Search for the cell housing the specified text and yield its (X, Y) center coordinate. 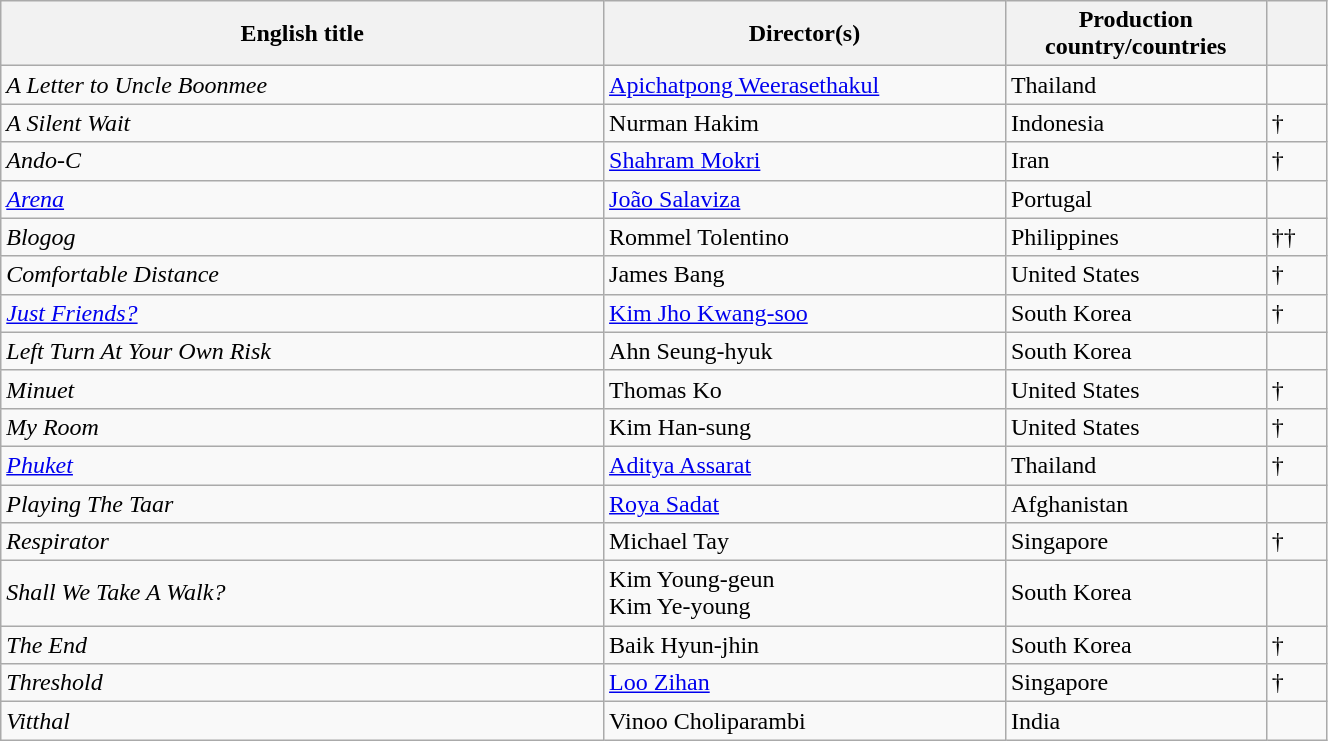
Apichatpong Weerasethakul (805, 85)
India (1136, 721)
Left Turn At Your Own Risk (302, 351)
Shall We Take A Walk? (302, 594)
My Room (302, 427)
Playing The Taar (302, 503)
Kim Young-geunKim Ye-young (805, 594)
Kim Han-sung (805, 427)
Indonesia (1136, 123)
Afghanistan (1136, 503)
Phuket (302, 465)
Thomas Ko (805, 389)
Aditya Assarat (805, 465)
Portugal (1136, 199)
English title (302, 34)
Minuet (302, 389)
Ahn Seung-hyuk (805, 351)
Vitthal (302, 721)
Blogog (302, 237)
Michael Tay (805, 542)
Nurman Hakim (805, 123)
Respirator (302, 542)
Roya Sadat (805, 503)
Director(s) (805, 34)
Just Friends? (302, 313)
Iran (1136, 161)
Shahram Mokri (805, 161)
A Silent Wait (302, 123)
Vinoo Choliparambi (805, 721)
†† (1296, 237)
João Salaviza (805, 199)
James Bang (805, 275)
Kim Jho Kwang-soo (805, 313)
Ando-C (302, 161)
Arena (302, 199)
Comfortable Distance (302, 275)
Production country/countries (1136, 34)
The End (302, 645)
Loo Zihan (805, 683)
Baik Hyun-jhin (805, 645)
Threshold (302, 683)
Philippines (1136, 237)
A Letter to Uncle Boonmee (302, 85)
Rommel Tolentino (805, 237)
